Return (X, Y) of the center of cell containing provided text 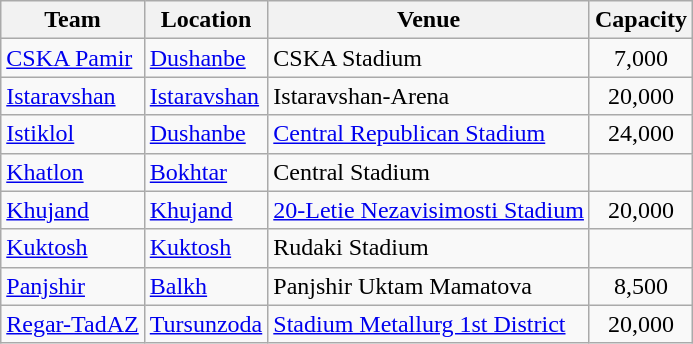
Stadium Metallurg 1st District (429, 324)
7,000 (640, 58)
Central Stadium (429, 172)
Panjshir (73, 286)
8,500 (640, 286)
Balkh (206, 286)
Team (73, 20)
Central Republican Stadium (429, 134)
Rudaki Stadium (429, 248)
Istiklol (73, 134)
20-Letie Nezavisimosti Stadium (429, 210)
Panjshir Uktam Mamatova (429, 286)
Khatlon (73, 172)
Istaravshan-Arena (429, 96)
Tursunzoda (206, 324)
Venue (429, 20)
CSKA Stadium (429, 58)
Bokhtar (206, 172)
Capacity (640, 20)
Location (206, 20)
Regar-TadAZ (73, 324)
24,000 (640, 134)
CSKA Pamir (73, 58)
